Identify which cell holds the provided text, then report its [x, y] central coordinate. 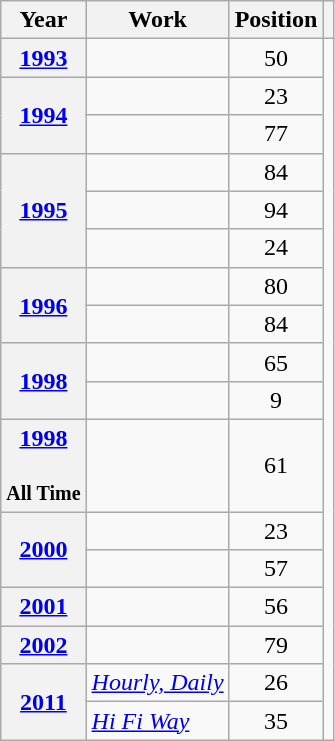
Hi Fi Way [158, 721]
50 [276, 58]
65 [276, 362]
94 [276, 210]
9 [276, 400]
26 [276, 683]
2001 [44, 607]
57 [276, 569]
24 [276, 248]
Hourly, Daily [158, 683]
35 [276, 721]
2002 [44, 645]
1998 [44, 381]
80 [276, 286]
1993 [44, 58]
77 [276, 134]
1998All Time [44, 465]
2000 [44, 550]
Position [276, 20]
79 [276, 645]
2011 [44, 702]
1996 [44, 305]
Work [158, 20]
1995 [44, 210]
56 [276, 607]
61 [276, 465]
Year [44, 20]
1994 [44, 115]
